Pinpoint the cell where the given text exists, returning its (X, Y) midpoint coordinate. 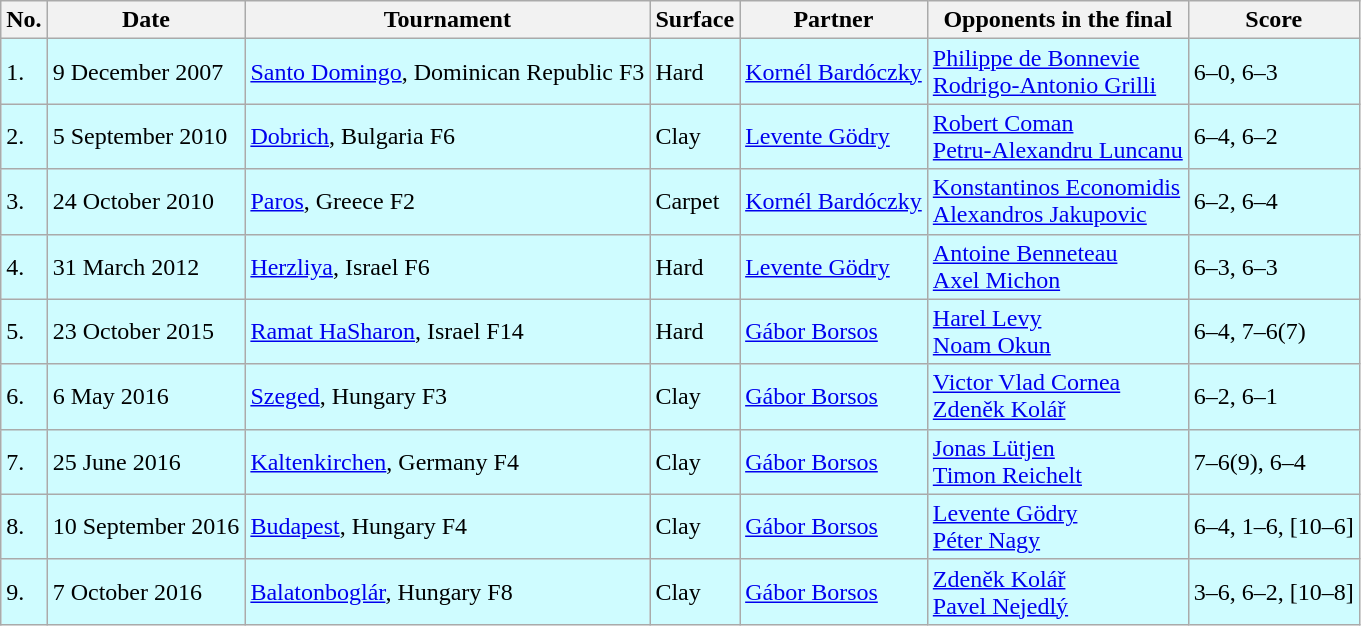
6–2, 6–4 (1274, 202)
Harel Levy Noam Okun (1058, 332)
6 May 2016 (146, 396)
Surface (695, 20)
7 October 2016 (146, 592)
3–6, 6–2, [10–8] (1274, 592)
6–4, 6–2 (1274, 136)
10 September 2016 (146, 526)
Philippe de Bonnevie Rodrigo-Antonio Grilli (1058, 72)
No. (24, 20)
8. (24, 526)
9 December 2007 (146, 72)
25 June 2016 (146, 462)
Partner (834, 20)
Victor Vlad Cornea Zdeněk Kolář (1058, 396)
Paros, Greece F2 (448, 202)
Date (146, 20)
6–2, 6–1 (1274, 396)
4. (24, 266)
Robert Coman Petru-Alexandru Luncanu (1058, 136)
7. (24, 462)
Levente Gödry Péter Nagy (1058, 526)
Score (1274, 20)
Santo Domingo, Dominican Republic F3 (448, 72)
2. (24, 136)
3. (24, 202)
Jonas Lütjen Timon Reichelt (1058, 462)
1. (24, 72)
Budapest, Hungary F4 (448, 526)
5. (24, 332)
Kaltenkirchen, Germany F4 (448, 462)
6–0, 6–3 (1274, 72)
9. (24, 592)
7–6(9), 6–4 (1274, 462)
Antoine Benneteau Axel Michon (1058, 266)
Szeged, Hungary F3 (448, 396)
6–3, 6–3 (1274, 266)
Dobrich, Bulgaria F6 (448, 136)
Opponents in the final (1058, 20)
6–4, 7–6(7) (1274, 332)
Balatonboglár, Hungary F8 (448, 592)
23 October 2015 (146, 332)
Zdeněk Kolář Pavel Nejedlý (1058, 592)
Herzliya, Israel F6 (448, 266)
31 March 2012 (146, 266)
24 October 2010 (146, 202)
5 September 2010 (146, 136)
Konstantinos Economidis Alexandros Jakupovic (1058, 202)
Carpet (695, 202)
Ramat HaSharon, Israel F14 (448, 332)
Tournament (448, 20)
6–4, 1–6, [10–6] (1274, 526)
6. (24, 396)
